Output the (X, Y) coordinate of the center of the cell containing the given text.  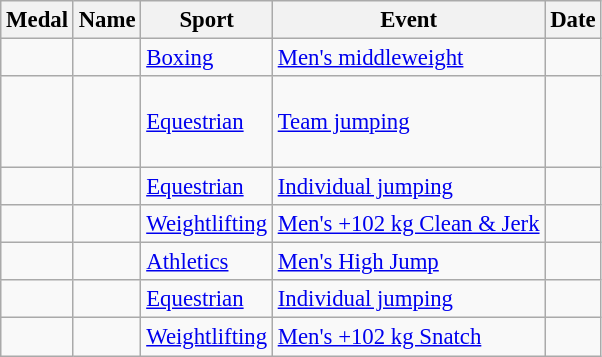
Men's +102 kg Clean & Jerk (408, 224)
Sport (207, 20)
Date (573, 20)
Athletics (207, 262)
Name (107, 20)
Boxing (207, 58)
Event (408, 20)
Men's middleweight (408, 58)
Men's +102 kg Snatch (408, 337)
Men's High Jump (408, 262)
Team jumping (408, 122)
Medal (38, 20)
